Locate the cell with the specified text and output its [x, y] center coordinate. 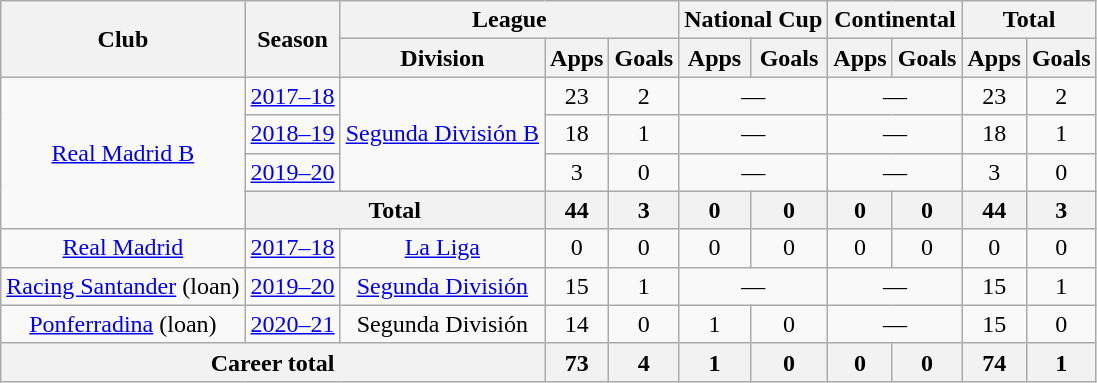
Career total [273, 362]
73 [577, 362]
National Cup [754, 20]
Racing Santander (loan) [123, 286]
2020–21 [292, 324]
Club [123, 39]
Real Madrid [123, 248]
Real Madrid B [123, 153]
Segunda División B [442, 134]
La Liga [442, 248]
Continental [895, 20]
14 [577, 324]
Division [442, 58]
Ponferradina (loan) [123, 324]
League [510, 20]
2018–19 [292, 134]
4 [644, 362]
Season [292, 39]
74 [994, 362]
